Locate the cell with the specified text and output its (X, Y) center coordinate. 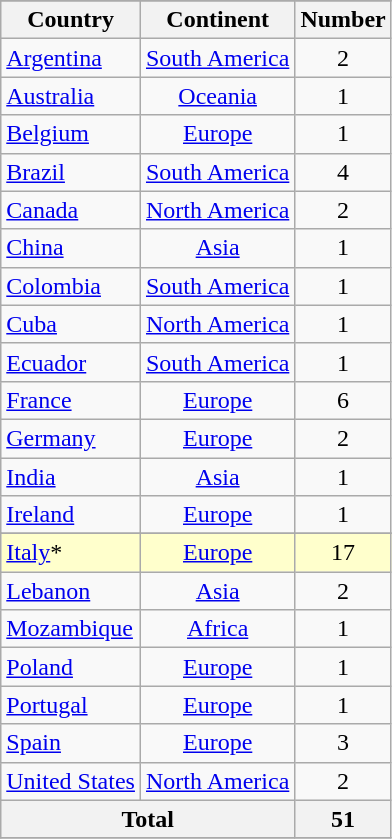
Continent (217, 20)
4 (343, 172)
3 (343, 743)
Belgium (71, 134)
Ireland (71, 515)
6 (343, 400)
17 (343, 553)
China (71, 248)
Cuba (71, 324)
United States (71, 781)
Colombia (71, 286)
Portugal (71, 705)
Total (148, 819)
Country (71, 20)
France (71, 400)
Poland (71, 667)
Spain (71, 743)
Ecuador (71, 362)
Brazil (71, 172)
India (71, 477)
Mozambique (71, 629)
Italy* (71, 553)
Germany (71, 438)
51 (343, 819)
Number (343, 20)
Africa (217, 629)
Oceania (217, 96)
Argentina (71, 58)
Canada (71, 210)
Australia (71, 96)
Lebanon (71, 591)
